For the text-containing cell, return its midpoint in (X, Y) coordinate format. 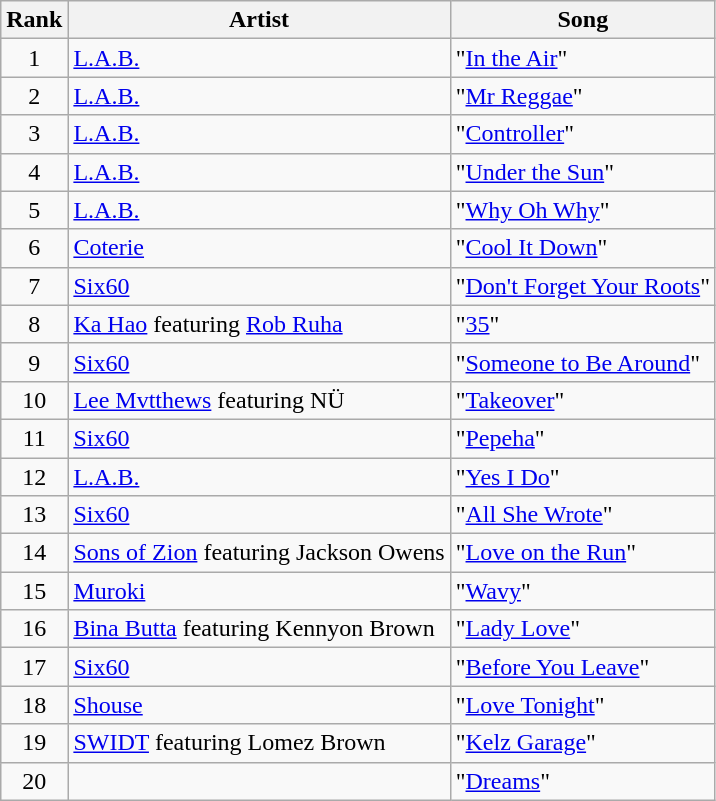
8 (34, 324)
"Dreams" (582, 781)
"Lady Love" (582, 629)
9 (34, 362)
Bina Butta featuring Kennyon Brown (259, 629)
19 (34, 743)
"Why Oh Why" (582, 210)
"Love on the Run" (582, 553)
"Controller" (582, 134)
"Kelz Garage" (582, 743)
"Love Tonight" (582, 705)
Shouse (259, 705)
Artist (259, 20)
6 (34, 248)
"Pepeha" (582, 438)
Song (582, 20)
"Mr Reggae" (582, 96)
"Under the Sun" (582, 172)
"All She Wrote" (582, 515)
10 (34, 400)
2 (34, 96)
Ka Hao featuring Rob Ruha (259, 324)
"35" (582, 324)
4 (34, 172)
16 (34, 629)
"Takeover" (582, 400)
7 (34, 286)
5 (34, 210)
Rank (34, 20)
17 (34, 667)
15 (34, 591)
"Wavy" (582, 591)
12 (34, 477)
Muroki (259, 591)
20 (34, 781)
14 (34, 553)
SWIDT featuring Lomez Brown (259, 743)
3 (34, 134)
"Cool It Down" (582, 248)
"Yes I Do" (582, 477)
Coterie (259, 248)
11 (34, 438)
"Don't Forget Your Roots" (582, 286)
1 (34, 58)
"In the Air" (582, 58)
"Someone to Be Around" (582, 362)
Lee Mvtthews featuring NÜ (259, 400)
13 (34, 515)
18 (34, 705)
"Before You Leave" (582, 667)
Sons of Zion featuring Jackson Owens (259, 553)
